Output the (X, Y) coordinate of the center of the cell containing the given text.  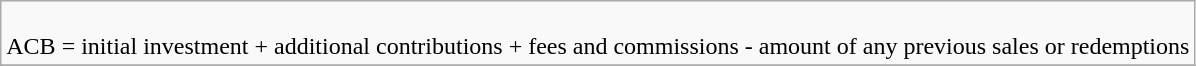
ACB = initial investment + additional contributions + fees and commissions - amount of any previous sales or redemptions (598, 34)
